Scan for the cell matching the given text and deliver its [x, y] coordinate at center. 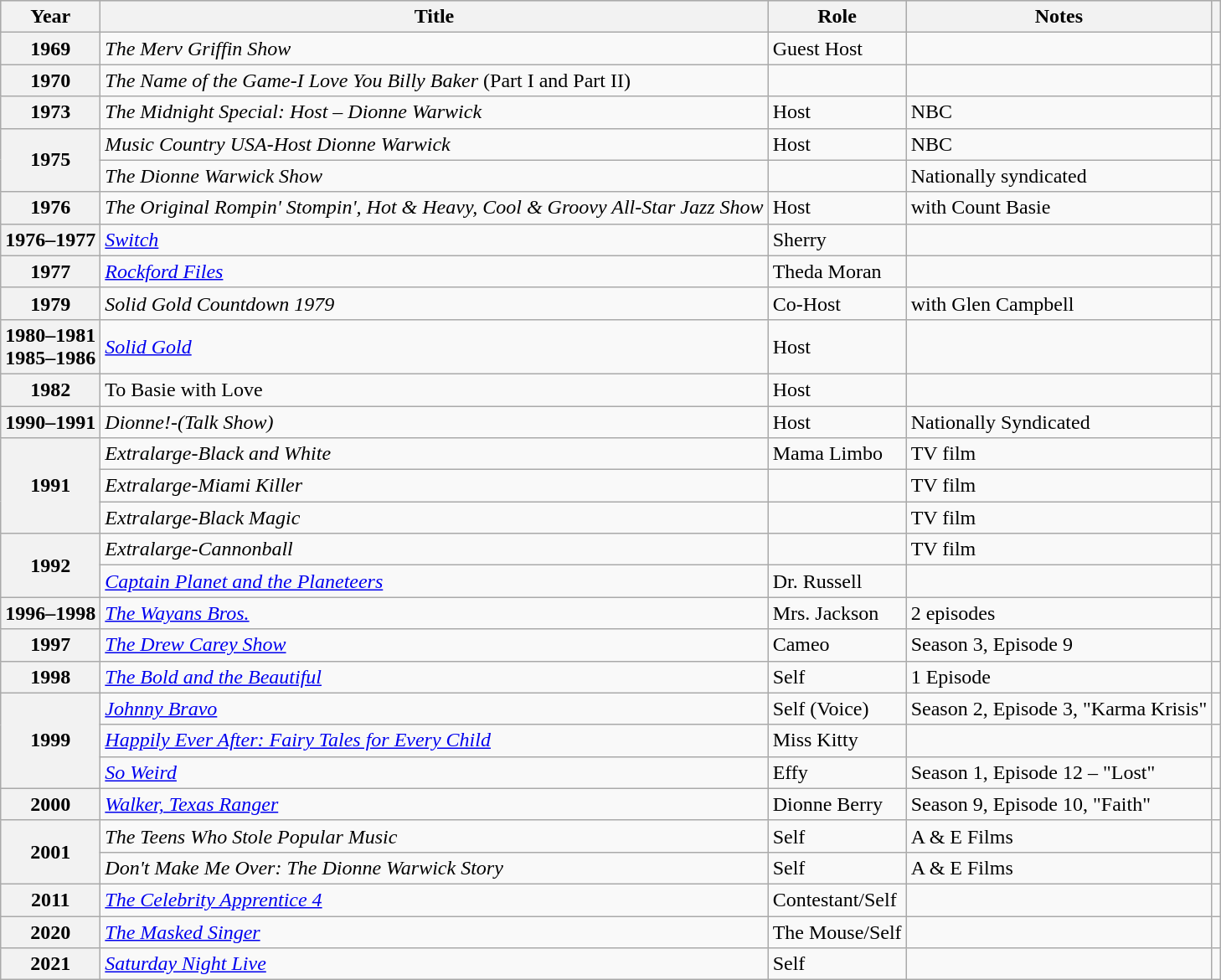
Music Country USA-Host Dionne Warwick [434, 144]
The Midnight Special: Host – Dionne Warwick [434, 112]
Mama Limbo [837, 454]
Notes [1059, 17]
Happily Ever After: Fairy Tales for Every Child [434, 740]
1975 [50, 160]
The Celebrity Apprentice 4 [434, 900]
1992 [50, 565]
Co-Host [837, 303]
Extralarge-Cannonball [434, 549]
2 episodes [1059, 613]
The Name of the Game-I Love You Billy Baker (Part I and Part II) [434, 80]
2021 [50, 964]
The Original Rompin' Stompin', Hot & Heavy, Cool & Groovy All-Star Jazz Show [434, 208]
Year [50, 17]
Johnny Bravo [434, 709]
Season 9, Episode 10, "Faith" [1059, 804]
2020 [50, 932]
2000 [50, 804]
1970 [50, 80]
Extralarge-Black Magic [434, 518]
1999 [50, 740]
Contestant/Self [837, 900]
1996–1998 [50, 613]
Rockford Files [434, 271]
1 Episode [1059, 677]
Nationally syndicated [1059, 176]
Extralarge-Miami Killer [434, 486]
1998 [50, 677]
Walker, Texas Ranger [434, 804]
Nationally Syndicated [1059, 421]
Mrs. Jackson [837, 613]
1997 [50, 645]
Season 1, Episode 12 – "Lost" [1059, 772]
1973 [50, 112]
Dr. Russell [837, 581]
Miss Kitty [837, 740]
Role [837, 17]
The Bold and the Beautiful [434, 677]
Effy [837, 772]
To Basie with Love [434, 389]
1977 [50, 271]
Saturday Night Live [434, 964]
So Weird [434, 772]
Captain Planet and the Planeteers [434, 581]
1976–1977 [50, 240]
The Dionne Warwick Show [434, 176]
1990–1991 [50, 421]
1979 [50, 303]
1976 [50, 208]
Guest Host [837, 49]
Solid Gold [434, 347]
2001 [50, 852]
Dionne!-(Talk Show) [434, 421]
with Count Basie [1059, 208]
Extralarge-Black and White [434, 454]
Solid Gold Countdown 1979 [434, 303]
Cameo [837, 645]
1991 [50, 486]
The Wayans Bros. [434, 613]
Don't Make Me Over: The Dionne Warwick Story [434, 868]
Sherry [837, 240]
The Teens Who Stole Popular Music [434, 836]
2011 [50, 900]
1982 [50, 389]
Switch [434, 240]
The Masked Singer [434, 932]
Season 2, Episode 3, "Karma Krisis" [1059, 709]
Self (Voice) [837, 709]
1969 [50, 49]
Theda Moran [837, 271]
Title [434, 17]
The Mouse/Self [837, 932]
Dionne Berry [837, 804]
with Glen Campbell [1059, 303]
The Drew Carey Show [434, 645]
1980–19811985–1986 [50, 347]
Season 3, Episode 9 [1059, 645]
The Merv Griffin Show [434, 49]
